Capture the cell that displays the provided text and extract its [X, Y] central coordinate. 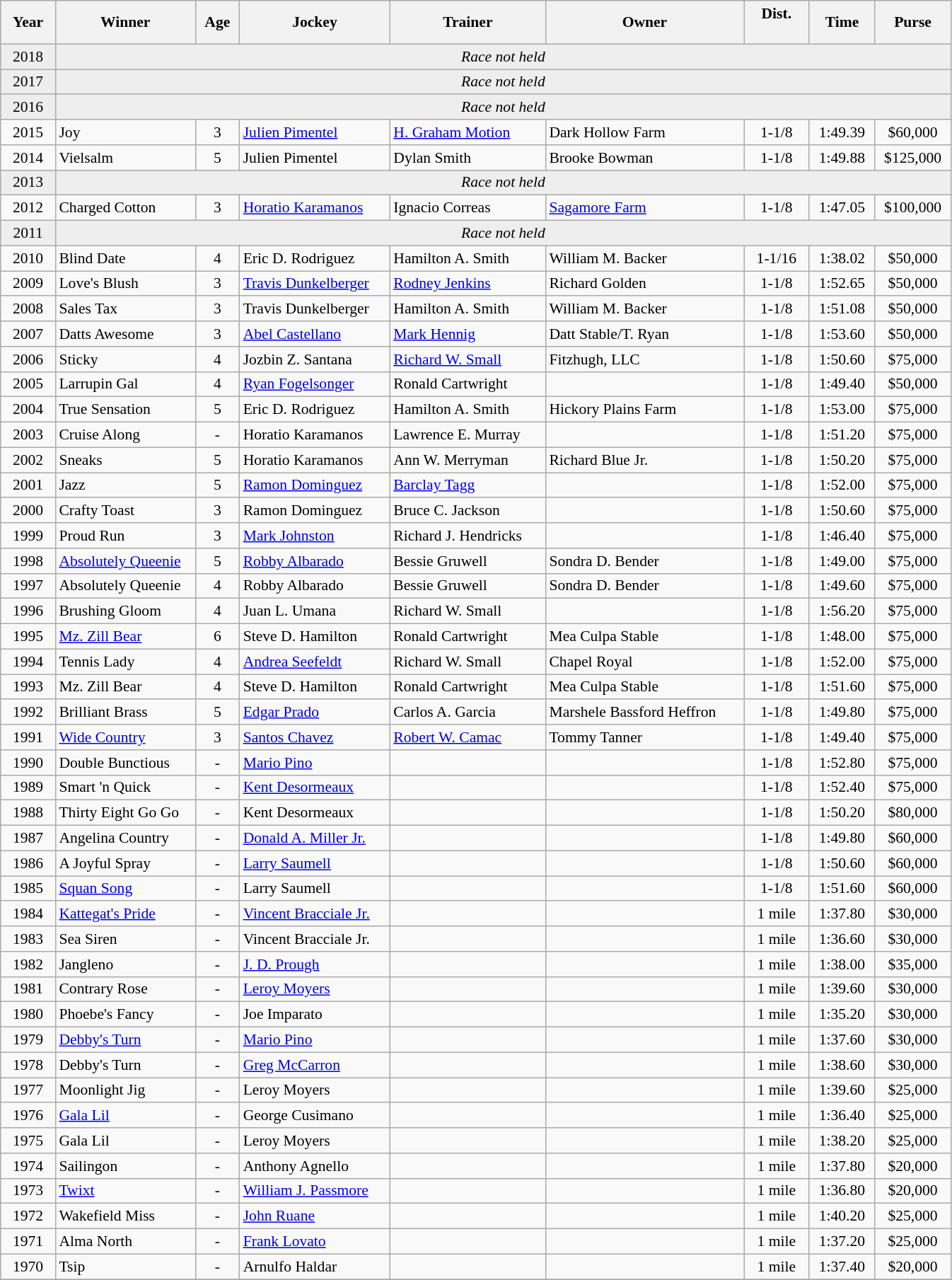
Chapel Royal [644, 662]
1:49.39 [842, 132]
1:38.02 [842, 258]
1:37.60 [842, 1040]
Richard J. Hendricks [468, 536]
Wakefield Miss [125, 1216]
1996 [28, 611]
Joe Imparato [315, 1015]
Ryan Fogelsonger [315, 384]
True Sensation [125, 410]
Brushing Gloom [125, 611]
Joy [125, 132]
Donald A. Miller Jr. [315, 838]
Crafty Toast [125, 511]
1986 [28, 863]
1:48.00 [842, 637]
2014 [28, 158]
Angelina Country [125, 838]
1:51.20 [842, 435]
Jozbin Z. Santana [315, 359]
2018 [28, 57]
1994 [28, 662]
Andrea Seefeldt [315, 662]
Barclay Tagg [468, 485]
$100,000 [913, 208]
1993 [28, 687]
Phoebe's Fancy [125, 1015]
Twixt [125, 1191]
2000 [28, 511]
Robert W. Camac [468, 737]
2002 [28, 460]
$35,000 [913, 964]
1989 [28, 788]
2011 [28, 233]
2015 [28, 132]
1:52.80 [842, 763]
1983 [28, 939]
2006 [28, 359]
1:53.60 [842, 334]
1970 [28, 1267]
Proud Run [125, 536]
Kattegat's Pride [125, 914]
1:56.20 [842, 611]
$80,000 [913, 813]
6 [218, 637]
1:53.00 [842, 410]
Arnulfo Haldar [315, 1267]
Tsip [125, 1267]
1982 [28, 964]
2001 [28, 485]
Juan L. Umana [315, 611]
Thirty Eight Go Go [125, 813]
Bruce C. Jackson [468, 511]
1:35.20 [842, 1015]
Trainer [468, 23]
2003 [28, 435]
1:38.20 [842, 1141]
1:51.08 [842, 309]
Anthony Agnello [315, 1166]
1992 [28, 713]
Double Bunctious [125, 763]
Mark Johnston [315, 536]
1991 [28, 737]
John Ruane [315, 1216]
Charged Cotton [125, 208]
2008 [28, 309]
Vielsalm [125, 158]
1:40.20 [842, 1216]
Lawrence E. Murray [468, 435]
1980 [28, 1015]
1977 [28, 1090]
Wide Country [125, 737]
Jazz [125, 485]
Santos Chavez [315, 737]
1:38.60 [842, 1065]
George Cusimano [315, 1116]
1:52.40 [842, 788]
Mark Hennig [468, 334]
Greg McCarron [315, 1065]
A Joyful Spray [125, 863]
Rodney Jenkins [468, 284]
1:37.20 [842, 1242]
Blind Date [125, 258]
Brooke Bowman [644, 158]
Sales Tax [125, 309]
Sea Siren [125, 939]
Frank Lovato [315, 1242]
Age [218, 23]
Purse [913, 23]
1976 [28, 1116]
2009 [28, 284]
1-1/16 [777, 258]
2010 [28, 258]
1987 [28, 838]
1974 [28, 1166]
1998 [28, 561]
Datts Awesome [125, 334]
Jockey [315, 23]
1984 [28, 914]
Tommy Tanner [644, 737]
1973 [28, 1191]
Time [842, 23]
J. D. Prough [315, 964]
Love's Blush [125, 284]
Sneaks [125, 460]
Larrupin Gal [125, 384]
Contrary Rose [125, 989]
2017 [28, 82]
1995 [28, 637]
Sailingon [125, 1166]
1:52.65 [842, 284]
1:36.80 [842, 1191]
Fitzhugh, LLC [644, 359]
2012 [28, 208]
Brilliant Brass [125, 713]
1:36.40 [842, 1116]
1997 [28, 586]
2013 [28, 183]
Sagamore Farm [644, 208]
Sticky [125, 359]
1975 [28, 1141]
$125,000 [913, 158]
1972 [28, 1216]
1981 [28, 989]
1999 [28, 536]
2016 [28, 108]
1:38.00 [842, 964]
2007 [28, 334]
Ann W. Merryman [468, 460]
Moonlight Jig [125, 1090]
1979 [28, 1040]
Dist. [777, 23]
1990 [28, 763]
Jangleno [125, 964]
Edgar Prado [315, 713]
William J. Passmore [315, 1191]
Alma North [125, 1242]
Abel Castellano [315, 334]
Dark Hollow Farm [644, 132]
2005 [28, 384]
1985 [28, 889]
1:49.60 [842, 586]
Carlos A. Garcia [468, 713]
1978 [28, 1065]
Owner [644, 23]
Dylan Smith [468, 158]
Tennis Lady [125, 662]
H. Graham Motion [468, 132]
1971 [28, 1242]
1988 [28, 813]
1:47.05 [842, 208]
1:49.00 [842, 561]
1:36.60 [842, 939]
Marshele Bassford Heffron [644, 713]
1:46.40 [842, 536]
Richard Blue Jr. [644, 460]
2004 [28, 410]
Cruise Along [125, 435]
Ignacio Correas [468, 208]
Winner [125, 23]
1:37.40 [842, 1267]
1:49.88 [842, 158]
Datt Stable/T. Ryan [644, 334]
Hickory Plains Farm [644, 410]
Year [28, 23]
Richard Golden [644, 284]
Squan Song [125, 889]
Smart 'n Quick [125, 788]
